Pinpoint the cell where the given text exists, returning its [x, y] midpoint coordinate. 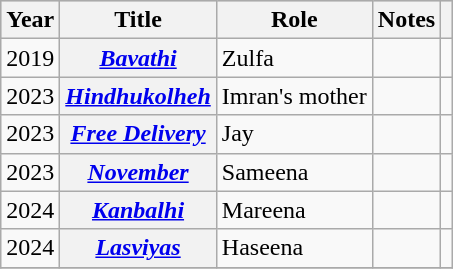
Kanbalhi [138, 210]
Lasviyas [138, 248]
Mareena [294, 210]
Year [30, 20]
Imran's mother [294, 96]
Notes [406, 20]
Free Delivery [138, 134]
Bavathi [138, 58]
November [138, 172]
Zulfa [294, 58]
Sameena [294, 172]
Jay [294, 134]
2019 [30, 58]
Title [138, 20]
Haseena [294, 248]
Role [294, 20]
Hindhukolheh [138, 96]
